Extract the [x, y] coordinate from the center of the cell holding the provided text.  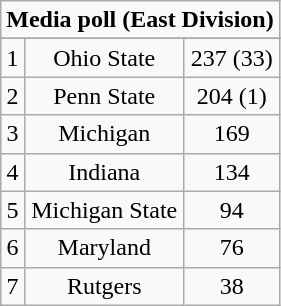
Michigan State [104, 210]
1 [12, 58]
Rutgers [104, 286]
6 [12, 248]
Indiana [104, 172]
94 [232, 210]
5 [12, 210]
Michigan [104, 134]
76 [232, 248]
2 [12, 96]
204 (1) [232, 96]
Maryland [104, 248]
237 (33) [232, 58]
Ohio State [104, 58]
169 [232, 134]
Penn State [104, 96]
Media poll (East Division) [140, 20]
134 [232, 172]
7 [12, 286]
38 [232, 286]
3 [12, 134]
4 [12, 172]
